Return the (X, Y) coordinate for the center point of the cell that contains the specified text.  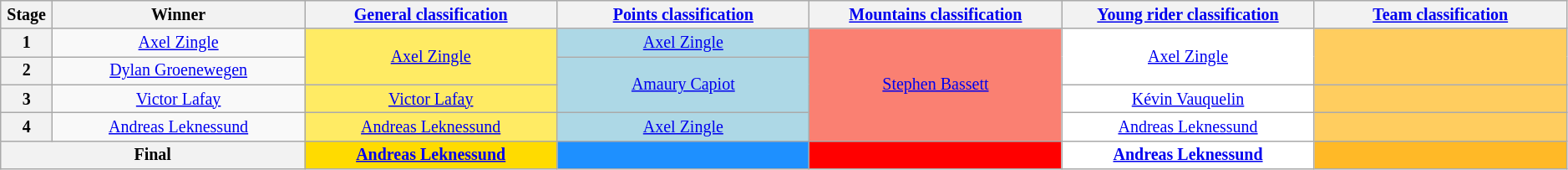
Young rider classification (1188, 15)
Points classification (683, 15)
Final (153, 154)
Mountains classification (936, 15)
2 (27, 70)
1 (27, 44)
Team classification (1440, 15)
Stage (27, 15)
Stephen Bassett (936, 85)
3 (27, 99)
Winner (179, 15)
Dylan Groenewegen (179, 70)
Kévin Vauquelin (1188, 99)
General classification (431, 15)
Amaury Capiot (683, 85)
4 (27, 127)
